Detect which cell encompasses the target text, then output its [x, y] center coordinate. 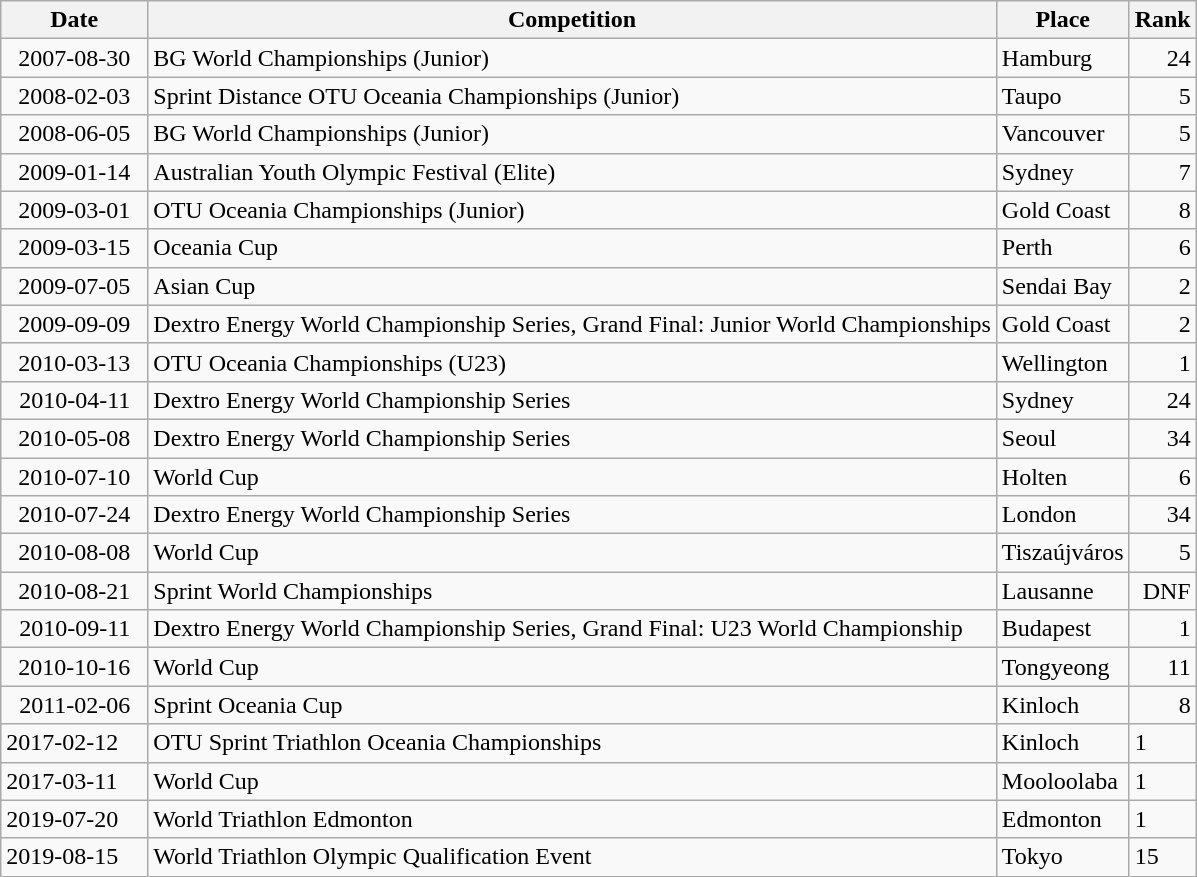
2019-07-20 [74, 819]
2010-05-08 [74, 438]
Lausanne [1062, 591]
Wellington [1062, 362]
Dextro Energy World Championship Series, Grand Final: U23 World Championship [572, 629]
2008-06-05 [74, 134]
Rank [1162, 20]
Seoul [1062, 438]
Vancouver [1062, 134]
2009-01-14 [74, 172]
Edmonton [1062, 819]
2009-03-15 [74, 248]
2010-03-13 [74, 362]
2009-07-05 [74, 286]
2010-08-21 [74, 591]
2010-07-24 [74, 515]
Australian Youth Olympic Festival (Elite) [572, 172]
Taupo [1062, 96]
Budapest [1062, 629]
2007-08-30 [74, 58]
Tongyeong [1062, 667]
Tiszaújváros [1062, 553]
2011-02-06 [74, 705]
Dextro Energy World Championship Series, Grand Final: Junior World Championships [572, 324]
2017-02-12 [74, 743]
Mooloolaba [1062, 781]
2008-02-03 [74, 96]
OTU Oceania Championships (U23) [572, 362]
World Triathlon Edmonton [572, 819]
2017-03-11 [74, 781]
15 [1162, 857]
Date [74, 20]
2010-08-08 [74, 553]
Sprint Oceania Cup [572, 705]
World Triathlon Olympic Qualification Event [572, 857]
Tokyo [1062, 857]
Holten [1062, 477]
Perth [1062, 248]
2010-07-10 [74, 477]
2009-09-09 [74, 324]
Place [1062, 20]
Sprint Distance OTU Oceania Championships (Junior) [572, 96]
Asian Cup [572, 286]
2010-04-11 [74, 400]
OTU Sprint Triathlon Oceania Championships [572, 743]
Hamburg [1062, 58]
11 [1162, 667]
7 [1162, 172]
London [1062, 515]
2010-09-11 [74, 629]
2010-10-16 [74, 667]
Competition [572, 20]
2019-08-15 [74, 857]
OTU Oceania Championships (Junior) [572, 210]
2009-03-01 [74, 210]
Sprint World Championships [572, 591]
Oceania Cup [572, 248]
DNF [1162, 591]
Sendai Bay [1062, 286]
